Pinpoint the cell where the given text exists, returning its [X, Y] midpoint coordinate. 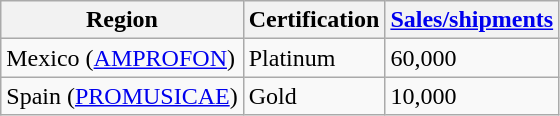
10,000 [472, 96]
Certification [314, 20]
Mexico (AMPROFON) [122, 58]
Spain (PROMUSICAE) [122, 96]
Region [122, 20]
Platinum [314, 58]
60,000 [472, 58]
Sales/shipments [472, 20]
Gold [314, 96]
